From the cell containing the given text, extract its center point as (X, Y) coordinate. 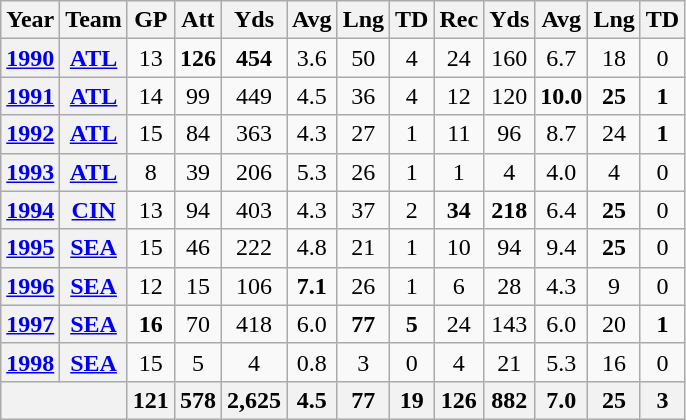
206 (254, 172)
120 (510, 96)
19 (412, 400)
10 (459, 248)
46 (198, 248)
882 (510, 400)
14 (150, 96)
1993 (30, 172)
1998 (30, 362)
106 (254, 286)
0.8 (312, 362)
160 (510, 58)
449 (254, 96)
9.4 (562, 248)
1997 (30, 324)
6.7 (562, 58)
363 (254, 134)
418 (254, 324)
Att (198, 20)
121 (150, 400)
27 (363, 134)
143 (510, 324)
2,625 (254, 400)
578 (198, 400)
7.0 (562, 400)
18 (614, 58)
84 (198, 134)
10.0 (562, 96)
CIN (94, 210)
Rec (459, 20)
Year (30, 20)
6.4 (562, 210)
8.7 (562, 134)
4.8 (312, 248)
20 (614, 324)
GP (150, 20)
39 (198, 172)
9 (614, 286)
1996 (30, 286)
70 (198, 324)
34 (459, 210)
1990 (30, 58)
403 (254, 210)
11 (459, 134)
1994 (30, 210)
1995 (30, 248)
1992 (30, 134)
8 (150, 172)
7.1 (312, 286)
454 (254, 58)
2 (412, 210)
36 (363, 96)
50 (363, 58)
6 (459, 286)
218 (510, 210)
Team (94, 20)
37 (363, 210)
96 (510, 134)
99 (198, 96)
4.0 (562, 172)
3.6 (312, 58)
28 (510, 286)
1991 (30, 96)
222 (254, 248)
